For the text-containing cell, return its midpoint in (x, y) coordinate format. 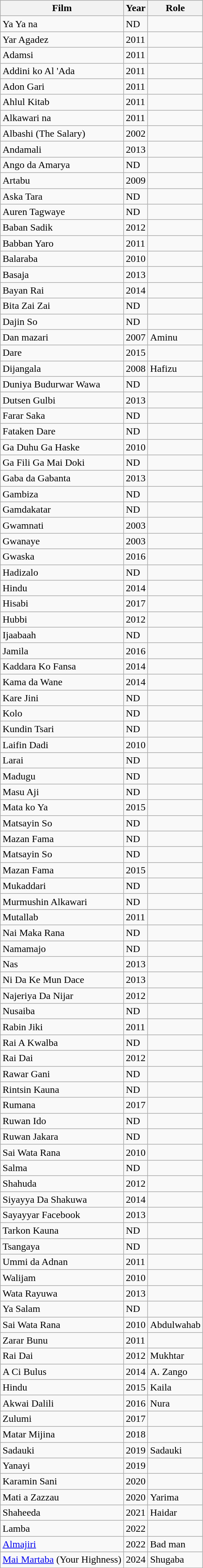
Gambiza (62, 494)
Aminu (175, 337)
Haidar (175, 1513)
Nura (175, 1403)
Ruwan Ido (62, 1121)
Addini ko Al 'Ada (62, 71)
Zulumi (62, 1419)
Yar Agadez (62, 40)
Mati a Zazzau (62, 1497)
Bita Zai Zai (62, 306)
Alkawari na (62, 118)
Kaddara Ko Fansa (62, 666)
Rai A Kwalba (62, 1043)
Mai Martaba (Your Highness) (62, 1560)
Rawar Gani (62, 1074)
Walijam (62, 1278)
Ni Da Ke Mun Dace (62, 980)
Najeriya Da Nijar (62, 996)
Ga Fili Ga Mai Doki (62, 463)
Farar Saka (62, 415)
Shaheeda (62, 1513)
Gaba da Gabanta (62, 478)
Zarar Bunu (62, 1340)
Hafizu (175, 369)
Akwai Dalili (62, 1403)
Karamin Sani (62, 1482)
Hubbi (62, 619)
Balaraba (62, 259)
Bad man (175, 1544)
Shugaba (175, 1560)
2009 (136, 180)
Matar Mijina (62, 1434)
Tsangaya (62, 1246)
Dajin So (62, 322)
Hadizalo (62, 572)
Rintsin Kauna (62, 1090)
Mutallab (62, 917)
Ya Salam (62, 1309)
2002 (136, 133)
Ahlul Kitab (62, 102)
Adamsi (62, 55)
Nai Maka Rana (62, 933)
Kaila (175, 1387)
2007 (136, 337)
Bayan Rai (62, 290)
A. Zango (175, 1372)
Rabin Jiki (62, 1027)
Lamba (62, 1528)
Tarkon Kauna (62, 1231)
Sayayyar Facebook (62, 1215)
Laifin Dadi (62, 745)
Role (175, 8)
Artabu (62, 180)
Kolo (62, 714)
Almajiri (62, 1544)
Gwaska (62, 557)
Hisabi (62, 604)
Jamila (62, 651)
Namamajo (62, 948)
Gwanaye (62, 541)
Film (62, 8)
Nas (62, 964)
Gwamnati (62, 525)
2018 (136, 1434)
Kare Jini (62, 698)
Albashi (The Salary) (62, 133)
Dan mazari (62, 337)
Madugu (62, 776)
Mukhtar (175, 1356)
Ruwan Jakara (62, 1136)
Ummi da Adnan (62, 1262)
Murmushin Alkawari (62, 901)
Kundin Tsari (62, 729)
Rumana (62, 1105)
Salma (62, 1168)
2024 (136, 1560)
Babban Yaro (62, 243)
Ga Duhu Ga Haske (62, 447)
Yarima (175, 1497)
2021 (136, 1513)
Siyayya Da Shakuwa (62, 1199)
Adon Gari (62, 86)
Masu Aji (62, 792)
Ya Ya na (62, 24)
Year (136, 8)
Kama da Wane (62, 682)
Larai (62, 761)
A Ci Bulus (62, 1372)
Andamali (62, 149)
Wata Rayuwa (62, 1293)
Dutsen Gulbi (62, 400)
Mukaddari (62, 886)
Duniya Budurwar Wawa (62, 384)
Basaja (62, 275)
Fataken Dare (62, 431)
Mata ko Ya (62, 807)
Yanayi (62, 1466)
Aska Tara (62, 196)
Ango da Amarya (62, 165)
Gamdakatar (62, 510)
2008 (136, 369)
Baban Sadik (62, 228)
Dare (62, 353)
Shahuda (62, 1183)
Ijaabaah (62, 635)
Dijangala (62, 369)
Auren Tagwaye (62, 212)
Abdulwahab (175, 1325)
Nusaiba (62, 1011)
